Identify which cell holds the provided text, then report its (x, y) central coordinate. 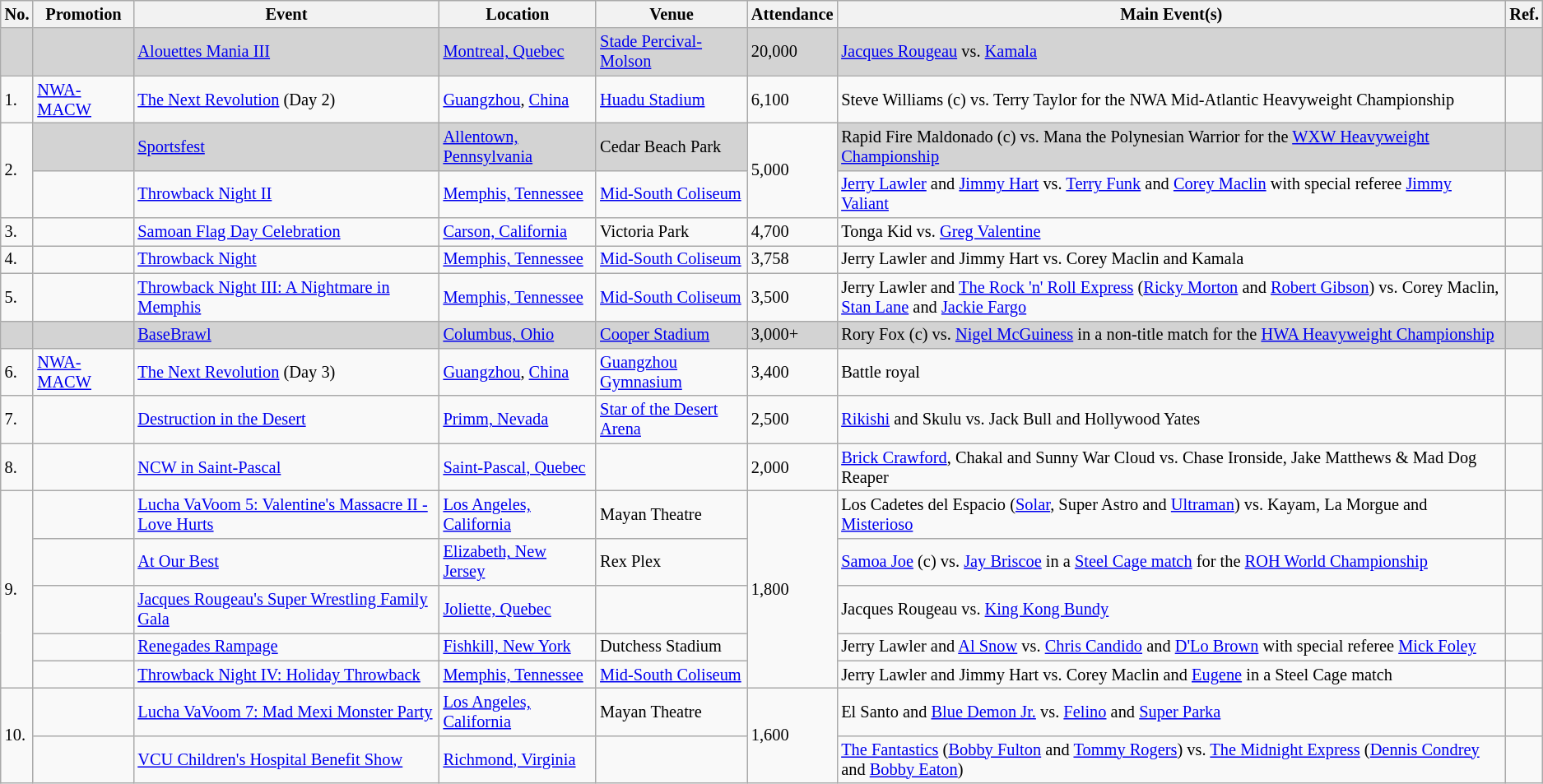
Dutchess Stadium (672, 647)
Saint-Pascal, Quebec (518, 467)
Victoria Park (672, 232)
1,800 (792, 589)
Throwback Night III: A Nightmare in Memphis (286, 297)
Los Cadetes del Espacio (Solar, Super Astro and Ultraman) vs. Kayam, La Morgue and Misterioso (1171, 514)
Rikishi and Skulu vs. Jack Bull and Hollywood Yates (1171, 420)
No. (17, 14)
Brick Crawford, Chakal and Sunny War Cloud vs. Chase Ironside, Jake Matthews & Mad Dog Reaper (1171, 467)
Stade Percival-Molson (672, 52)
7. (17, 420)
Renegades Rampage (286, 647)
BaseBrawl (286, 335)
Carson, California (518, 232)
5,000 (792, 169)
Guangzhou Gymnasium (672, 372)
NCW in Saint-Pascal (286, 467)
Columbus, Ohio (518, 335)
Rapid Fire Maldonado (c) vs. Mana the Polynesian Warrior for the WXW Heavyweight Championship (1171, 146)
Lucha VaVoom 7: Mad Mexi Monster Party (286, 712)
6,100 (792, 100)
Throwback Night II (286, 194)
20,000 (792, 52)
Montreal, Quebec (518, 52)
Jerry Lawler and Jimmy Hart vs. Corey Maclin and Kamala (1171, 259)
Ref. (1524, 14)
The Next Revolution (Day 2) (286, 100)
5. (17, 297)
VCU Children's Hospital Benefit Show (286, 759)
Venue (672, 14)
3,400 (792, 372)
2. (17, 169)
El Santo and Blue Demon Jr. vs. Felino and Super Parka (1171, 712)
Jerry Lawler and Al Snow vs. Chris Candido and D'Lo Brown with special referee Mick Foley (1171, 647)
9. (17, 589)
1,600 (792, 735)
Jerry Lawler and Jimmy Hart vs. Terry Funk and Corey Maclin with special referee Jimmy Valiant (1171, 194)
2,000 (792, 467)
Main Event(s) (1171, 14)
Alouettes Mania III (286, 52)
2,500 (792, 420)
Samoa Joe (c) vs. Jay Briscoe in a Steel Cage match for the ROH World Championship (1171, 562)
6. (17, 372)
Cooper Stadium (672, 335)
Throwback Night IV: Holiday Throwback (286, 675)
Sportsfest (286, 146)
Battle royal (1171, 372)
Location (518, 14)
3,500 (792, 297)
Primm, Nevada (518, 420)
Huadu Stadium (672, 100)
Steve Williams (c) vs. Terry Taylor for the NWA Mid-Atlantic Heavyweight Championship (1171, 100)
Star of the Desert Arena (672, 420)
At Our Best (286, 562)
Allentown, Pennsylvania (518, 146)
1. (17, 100)
Rex Plex (672, 562)
Destruction in the Desert (286, 420)
Richmond, Virginia (518, 759)
Throwback Night (286, 259)
8. (17, 467)
4. (17, 259)
Promotion (83, 14)
Fishkill, New York (518, 647)
Jerry Lawler and The Rock 'n' Roll Express (Ricky Morton and Robert Gibson) vs. Corey Maclin, Stan Lane and Jackie Fargo (1171, 297)
Jacques Rougeau vs. King Kong Bundy (1171, 610)
Elizabeth, New Jersey (518, 562)
Attendance (792, 14)
Samoan Flag Day Celebration (286, 232)
Jacques Rougeau vs. Kamala (1171, 52)
Cedar Beach Park (672, 146)
The Fantastics (Bobby Fulton and Tommy Rogers) vs. The Midnight Express (Dennis Condrey and Bobby Eaton) (1171, 759)
Joliette, Quebec (518, 610)
Jacques Rougeau's Super Wrestling Family Gala (286, 610)
Event (286, 14)
Lucha VaVoom 5: Valentine's Massacre II - Love Hurts (286, 514)
The Next Revolution (Day 3) (286, 372)
4,700 (792, 232)
Jerry Lawler and Jimmy Hart vs. Corey Maclin and Eugene in a Steel Cage match (1171, 675)
3. (17, 232)
10. (17, 735)
3,000+ (792, 335)
3,758 (792, 259)
Rory Fox (c) vs. Nigel McGuiness in a non-title match for the HWA Heavyweight Championship (1171, 335)
Tonga Kid vs. Greg Valentine (1171, 232)
